Pinpoint the cell where the given text exists, returning its (X, Y) midpoint coordinate. 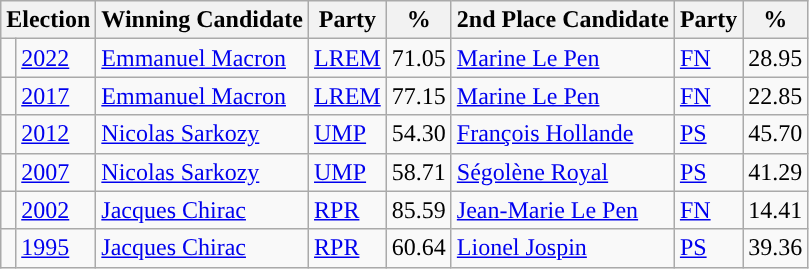
2022 (56, 58)
22.85 (776, 96)
54.30 (418, 134)
77.15 (418, 96)
2002 (56, 210)
58.71 (418, 172)
71.05 (418, 58)
Lionel Jospin (562, 248)
Election (48, 20)
85.59 (418, 210)
2017 (56, 96)
45.70 (776, 134)
1995 (56, 248)
Jean-Marie Le Pen (562, 210)
2012 (56, 134)
2007 (56, 172)
28.95 (776, 58)
Winning Candidate (202, 20)
14.41 (776, 210)
41.29 (776, 172)
39.36 (776, 248)
François Hollande (562, 134)
60.64 (418, 248)
Ségolène Royal (562, 172)
2nd Place Candidate (562, 20)
